Pinpoint the cell where the given text exists, returning its [X, Y] midpoint coordinate. 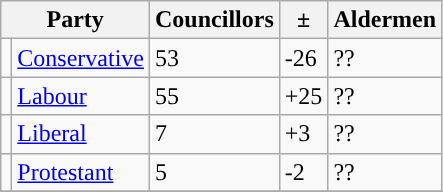
Party [76, 20]
+25 [304, 96]
-26 [304, 58]
55 [215, 96]
Councillors [215, 20]
Aldermen [385, 20]
± [304, 20]
-2 [304, 172]
53 [215, 58]
+3 [304, 134]
Protestant [81, 172]
Liberal [81, 134]
7 [215, 134]
5 [215, 172]
Conservative [81, 58]
Labour [81, 96]
